From the cell containing the given text, extract its center point as [x, y] coordinate. 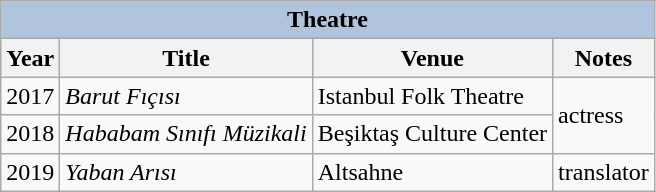
Yaban Arısı [186, 172]
actress [604, 115]
2017 [30, 96]
Title [186, 58]
Altsahne [432, 172]
Barut Fıçısı [186, 96]
2019 [30, 172]
Year [30, 58]
translator [604, 172]
Hababam Sınıfı Müzikali [186, 134]
Notes [604, 58]
Istanbul Folk Theatre [432, 96]
Beşiktaş Culture Center [432, 134]
Venue [432, 58]
2018 [30, 134]
Theatre [328, 20]
